Capture the cell that displays the provided text and extract its [x, y] central coordinate. 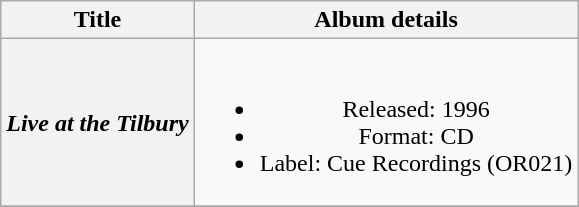
Live at the Tilbury [98, 122]
Released: 1996Format: CDLabel: Cue Recordings (OR021) [386, 122]
Title [98, 20]
Album details [386, 20]
